Detect which cell encompasses the target text, then output its [x, y] center coordinate. 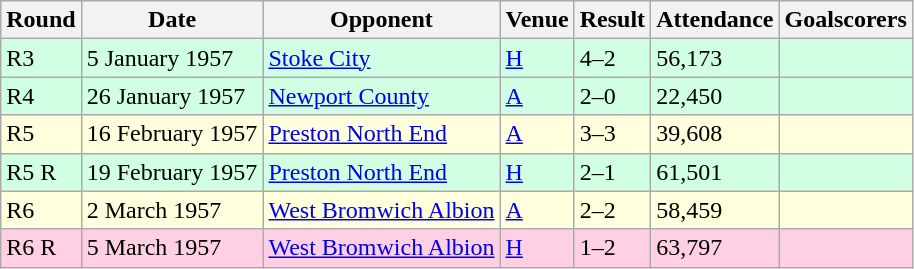
Opponent [382, 20]
22,450 [715, 96]
26 January 1957 [172, 96]
4–2 [612, 58]
R3 [41, 58]
2 March 1957 [172, 210]
5 March 1957 [172, 248]
Attendance [715, 20]
39,608 [715, 134]
Date [172, 20]
Result [612, 20]
Venue [537, 20]
Newport County [382, 96]
63,797 [715, 248]
R5 R [41, 172]
R6 [41, 210]
Goalscorers [846, 20]
58,459 [715, 210]
2–0 [612, 96]
R6 R [41, 248]
3–3 [612, 134]
Round [41, 20]
R4 [41, 96]
Stoke City [382, 58]
16 February 1957 [172, 134]
R5 [41, 134]
2–1 [612, 172]
5 January 1957 [172, 58]
19 February 1957 [172, 172]
2–2 [612, 210]
56,173 [715, 58]
1–2 [612, 248]
61,501 [715, 172]
